Find where the given text appears and provide that cell's center as [x, y] coordinate. 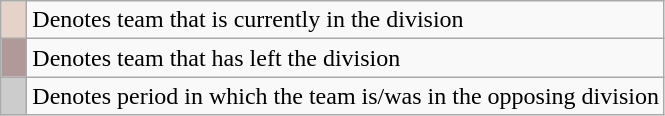
Denotes team that has left the division [346, 58]
Denotes team that is currently in the division [346, 20]
Denotes period in which the team is/was in the opposing division [346, 96]
